Search for the cell housing the specified text and yield its [x, y] center coordinate. 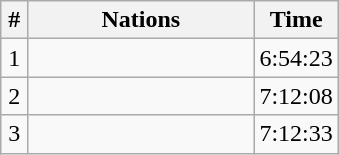
# [14, 20]
6:54:23 [296, 58]
2 [14, 96]
Time [296, 20]
Nations [141, 20]
7:12:33 [296, 134]
7:12:08 [296, 96]
1 [14, 58]
3 [14, 134]
